Provide the (x, y) coordinate of the cell's center where the given text is located.  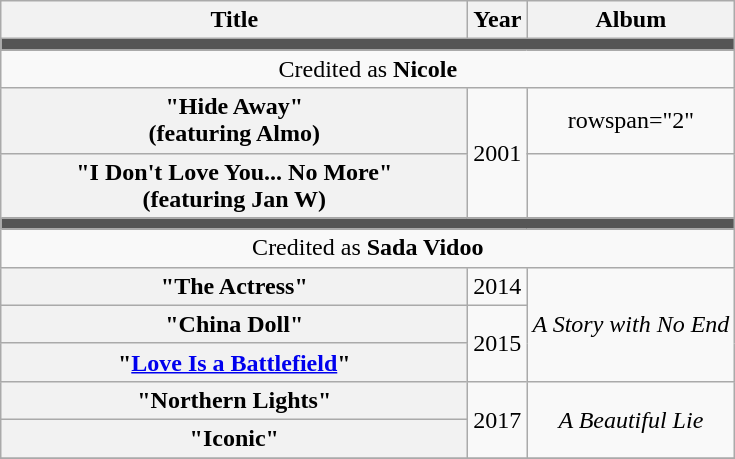
2017 (498, 419)
rowspan="2" (631, 120)
2014 (498, 286)
Title (234, 20)
"The Actress" (234, 286)
2001 (498, 153)
A Beautiful Lie (631, 419)
"I Don't Love You... No More"(featuring Jan W) (234, 186)
Year (498, 20)
"Iconic" (234, 438)
"Love Is a Battlefield" (234, 362)
"China Doll" (234, 324)
2015 (498, 343)
A Story with No End (631, 324)
"Northern Lights" (234, 400)
Credited as Nicole (368, 69)
Credited as Sada Vidoo (368, 248)
Album (631, 20)
"Hide Away"(featuring Almo) (234, 120)
